Detect which cell encompasses the target text, then output its (x, y) center coordinate. 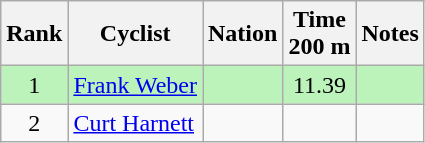
11.39 (320, 85)
Frank Weber (136, 85)
2 (34, 123)
Rank (34, 34)
1 (34, 85)
Notes (390, 34)
Time200 m (320, 34)
Curt Harnett (136, 123)
Cyclist (136, 34)
Nation (242, 34)
